Capture the cell that displays the provided text and extract its (x, y) central coordinate. 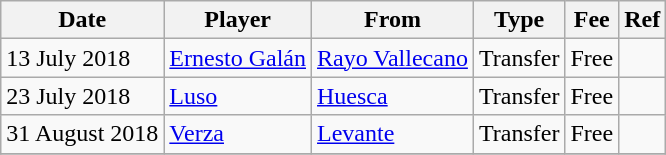
23 July 2018 (82, 96)
Player (238, 20)
Rayo Vallecano (393, 58)
Fee (592, 20)
Huesca (393, 96)
Levante (393, 134)
Verza (238, 134)
Date (82, 20)
Ernesto Galán (238, 58)
13 July 2018 (82, 58)
From (393, 20)
Ref (642, 20)
Type (519, 20)
Luso (238, 96)
31 August 2018 (82, 134)
